Find where the given text appears and provide that cell's center as [X, Y] coordinate. 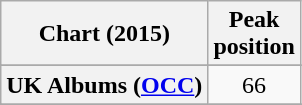
66 [254, 85]
Peak position [254, 34]
UK Albums (OCC) [104, 85]
Chart (2015) [104, 34]
